Scan for the cell matching the given text and deliver its [X, Y] coordinate at center. 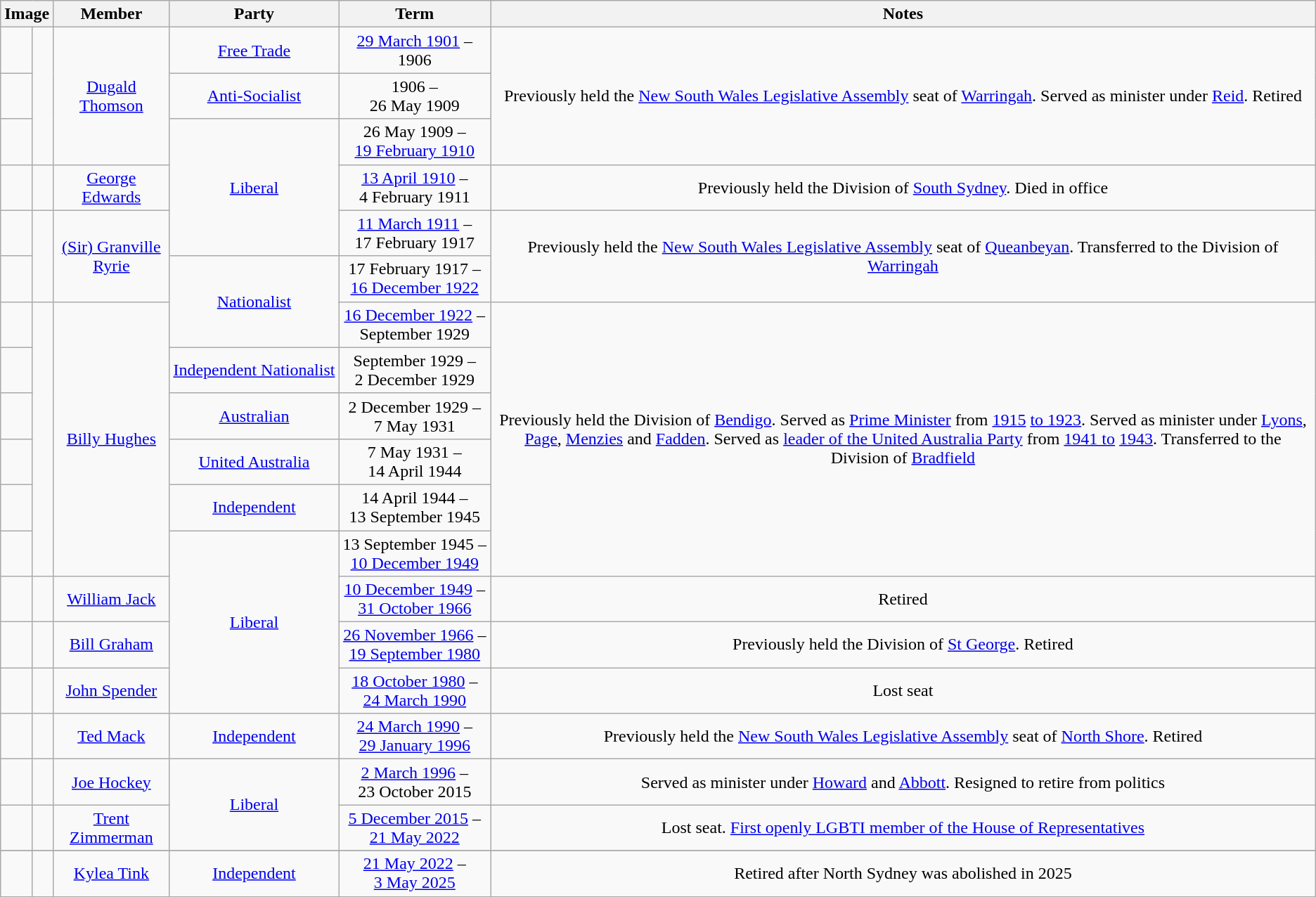
1906 –26 May 1909 [415, 96]
Free Trade [254, 51]
2 March 1996 –23 October 2015 [415, 782]
24 March 1990 –29 January 1996 [415, 737]
Previously held the New South Wales Legislative Assembly seat of North Shore. Retired [903, 737]
Retired after North Sydney was abolished in 2025 [903, 873]
Member [111, 14]
Served as minister under Howard and Abbott. Resigned to retire from politics [903, 782]
5 December 2015 –21 May 2022 [415, 828]
10 December 1949 –31 October 1966 [415, 599]
14 April 1944 –13 September 1945 [415, 508]
John Spender [111, 690]
Image [27, 14]
Party [254, 14]
(Sir) Granville Ryrie [111, 256]
26 November 1966 –19 September 1980 [415, 645]
13 April 1910 –4 February 1911 [415, 187]
Independent Nationalist [254, 370]
William Jack [111, 599]
Lost seat [903, 690]
Australian [254, 416]
Term [415, 14]
September 1929 –2 December 1929 [415, 370]
Lost seat. First openly LGBTI member of the House of Representatives [903, 828]
Anti-Socialist [254, 96]
29 March 1901 –1906 [415, 51]
Previously held the Division of South Sydney. Died in office [903, 187]
11 March 1911 –17 February 1917 [415, 233]
Joe Hockey [111, 782]
7 May 1931 –14 April 1944 [415, 461]
Retired [903, 599]
Dugald Thomson [111, 96]
Previously held the Division of St George. Retired [903, 645]
16 December 1922 –September 1929 [415, 325]
21 May 2022 –3 May 2025 [415, 873]
Bill Graham [111, 645]
Ted Mack [111, 737]
13 September 1945 –10 December 1949 [415, 553]
Trent Zimmerman [111, 828]
Previously held the New South Wales Legislative Assembly seat of Queanbeyan. Transferred to the Division of Warringah [903, 256]
2 December 1929 –7 May 1931 [415, 416]
18 October 1980 –24 March 1990 [415, 690]
Notes [903, 14]
George Edwards [111, 187]
Previously held the New South Wales Legislative Assembly seat of Warringah. Served as minister under Reid. Retired [903, 96]
Billy Hughes [111, 439]
26 May 1909 –19 February 1910 [415, 142]
Nationalist [254, 302]
Kylea Tink [111, 873]
17 February 1917 –16 December 1922 [415, 278]
United Australia [254, 461]
